For the text-containing cell, return its midpoint in (X, Y) coordinate format. 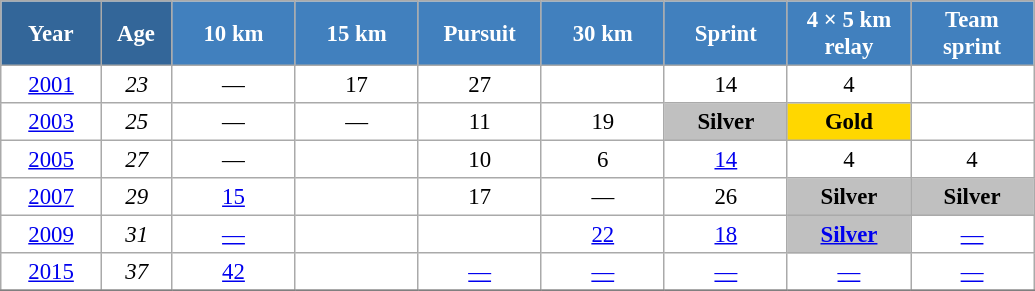
Pursuit (480, 34)
2005 (52, 160)
31 (136, 235)
2007 (52, 197)
18 (726, 235)
Year (52, 34)
29 (136, 197)
25 (136, 122)
2009 (52, 235)
4 × 5 km relay (848, 34)
2003 (52, 122)
30 km (602, 34)
23 (136, 85)
26 (726, 197)
10 km (234, 34)
6 (602, 160)
Age (136, 34)
11 (480, 122)
15 km (356, 34)
2001 (52, 85)
10 (480, 160)
Team sprint (972, 34)
15 (234, 197)
Sprint (726, 34)
Gold (848, 122)
19 (602, 122)
22 (602, 235)
